Return (X, Y) of the center of cell containing provided text 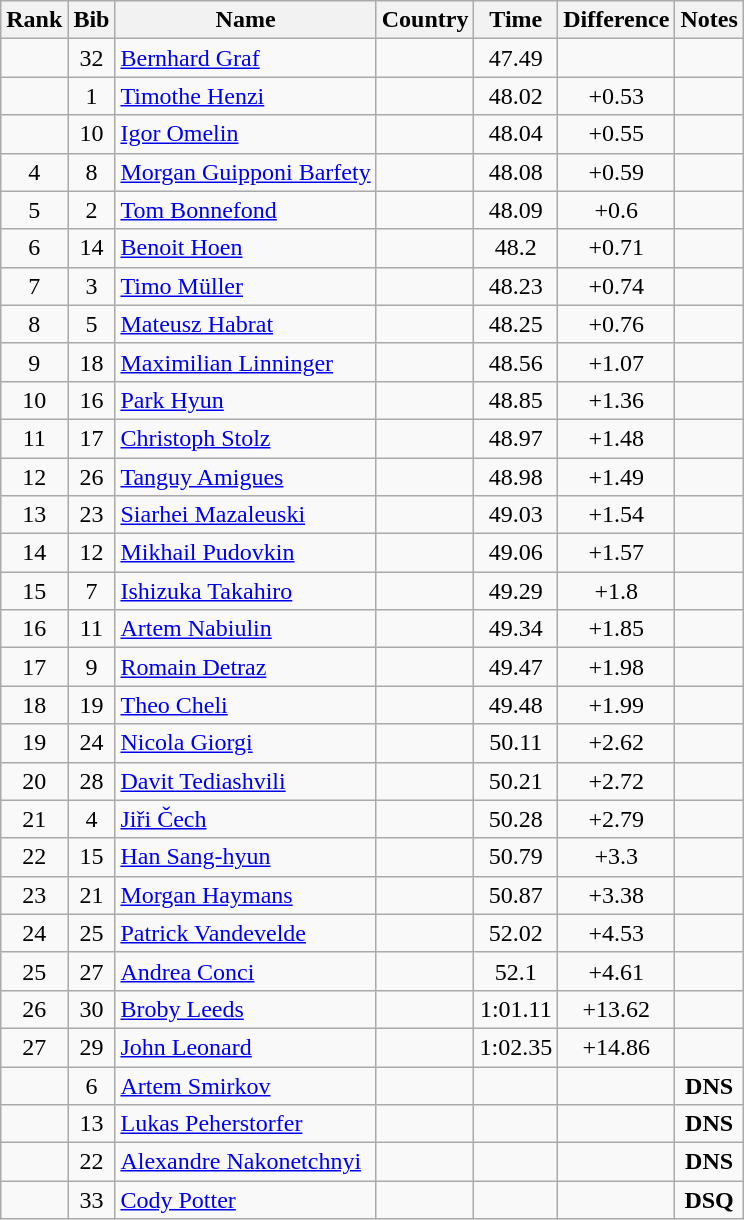
50.21 (516, 781)
50.79 (516, 857)
48.85 (516, 400)
Ishizuka Takahiro (246, 591)
Davit Tediashvili (246, 781)
33 (92, 1200)
Time (516, 20)
+1.8 (616, 591)
+1.98 (616, 667)
+2.72 (616, 781)
+1.48 (616, 438)
+0.76 (616, 324)
47.49 (516, 58)
48.2 (516, 248)
+14.86 (616, 1047)
+2.62 (616, 743)
Jiři Čech (246, 819)
Timothe Henzi (246, 96)
1:02.35 (516, 1047)
Nicola Giorgi (246, 743)
Igor Omelin (246, 134)
Andrea Conci (246, 971)
+2.79 (616, 819)
48.98 (516, 477)
48.08 (516, 172)
30 (92, 1009)
Siarhei Mazaleuski (246, 515)
Artem Nabiulin (246, 629)
48.23 (516, 286)
29 (92, 1047)
+3.38 (616, 895)
Tom Bonnefond (246, 210)
1 (92, 96)
48.56 (516, 362)
Lukas Peherstorfer (246, 1124)
52.1 (516, 971)
+1.49 (616, 477)
+1.99 (616, 705)
50.87 (516, 895)
Difference (616, 20)
+0.55 (616, 134)
Benoit Hoen (246, 248)
49.03 (516, 515)
DSQ (709, 1200)
Broby Leeds (246, 1009)
Country (425, 20)
1:01.11 (516, 1009)
49.48 (516, 705)
+0.59 (616, 172)
+1.57 (616, 553)
52.02 (516, 933)
Cody Potter (246, 1200)
+1.36 (616, 400)
32 (92, 58)
+3.3 (616, 857)
Bernhard Graf (246, 58)
Alexandre Nakonetchnyi (246, 1162)
48.02 (516, 96)
+13.62 (616, 1009)
49.47 (516, 667)
Name (246, 20)
Park Hyun (246, 400)
48.09 (516, 210)
+0.53 (616, 96)
49.06 (516, 553)
+4.53 (616, 933)
+0.74 (616, 286)
Rank (34, 20)
Mikhail Pudovkin (246, 553)
48.97 (516, 438)
50.28 (516, 819)
Morgan Haymans (246, 895)
Romain Detraz (246, 667)
+4.61 (616, 971)
Maximilian Linninger (246, 362)
Han Sang-hyun (246, 857)
2 (92, 210)
+1.54 (616, 515)
3 (92, 286)
Bib (92, 20)
50.11 (516, 743)
49.29 (516, 591)
Christoph Stolz (246, 438)
Mateusz Habrat (246, 324)
Artem Smirkov (246, 1085)
Tanguy Amigues (246, 477)
28 (92, 781)
+0.6 (616, 210)
20 (34, 781)
Theo Cheli (246, 705)
+1.85 (616, 629)
48.04 (516, 134)
Morgan Guipponi Barfety (246, 172)
Patrick Vandevelde (246, 933)
+0.71 (616, 248)
John Leonard (246, 1047)
Timo Müller (246, 286)
48.25 (516, 324)
+1.07 (616, 362)
49.34 (516, 629)
Notes (709, 20)
